Output the (X, Y) coordinate of the center of the cell containing the given text.  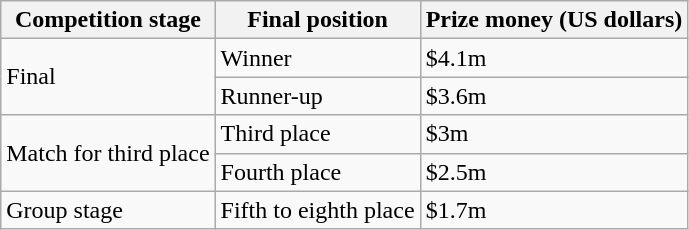
$4.1m (554, 58)
Winner (318, 58)
Group stage (108, 210)
Fourth place (318, 172)
Runner-up (318, 96)
Fifth to eighth place (318, 210)
Third place (318, 134)
$1.7m (554, 210)
Final position (318, 20)
Competition stage (108, 20)
$2.5m (554, 172)
$3m (554, 134)
Prize money (US dollars) (554, 20)
$3.6m (554, 96)
Match for third place (108, 153)
Final (108, 77)
